Determine the [x, y] coordinate at the center of the cell enclosing the given text.  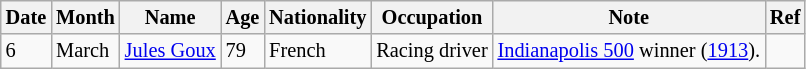
Ref [785, 17]
Jules Goux [170, 51]
Month [86, 17]
Indianapolis 500 winner (1913). [629, 51]
Note [629, 17]
March [86, 51]
French [318, 51]
6 [26, 51]
Name [170, 17]
Occupation [432, 17]
Age [243, 17]
Nationality [318, 17]
Racing driver [432, 51]
79 [243, 51]
Date [26, 17]
